For the text-containing cell, return its midpoint in (x, y) coordinate format. 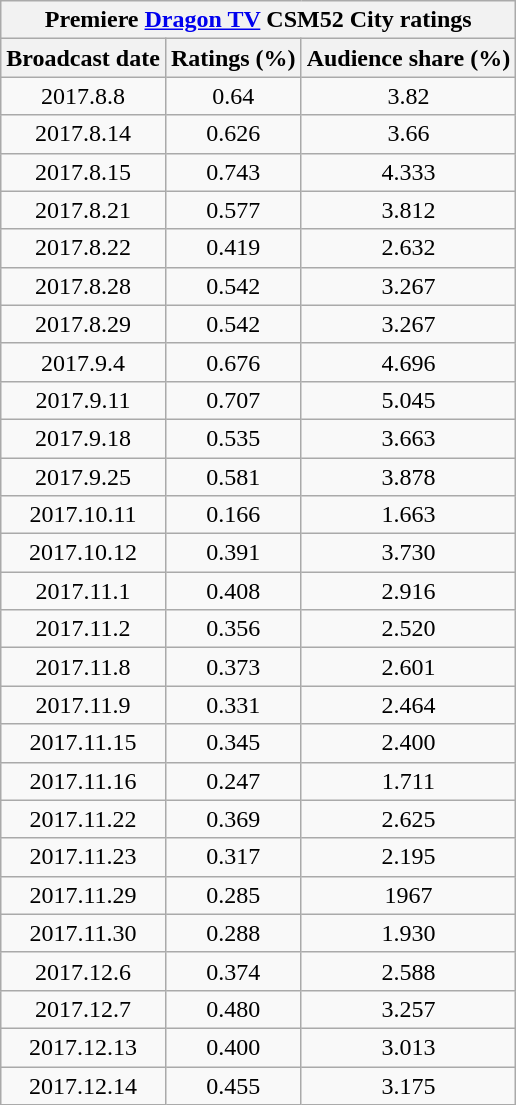
0.288 (233, 933)
2017.11.15 (84, 743)
2.625 (408, 819)
0.581 (233, 477)
2017.9.11 (84, 400)
0.408 (233, 591)
1.663 (408, 515)
2017.11.16 (84, 781)
2017.8.15 (84, 172)
0.356 (233, 629)
2017.10.12 (84, 553)
3.82 (408, 96)
2017.11.1 (84, 591)
0.166 (233, 515)
0.369 (233, 819)
2.601 (408, 667)
0.391 (233, 553)
2017.8.29 (84, 324)
2017.11.30 (84, 933)
Ratings (%) (233, 58)
0.577 (233, 210)
3.812 (408, 210)
1.930 (408, 933)
0.455 (233, 1085)
2017.8.8 (84, 96)
0.535 (233, 438)
2017.8.28 (84, 286)
4.696 (408, 362)
0.419 (233, 248)
2017.9.4 (84, 362)
Premiere Dragon TV CSM52 City ratings (258, 20)
Broadcast date (84, 58)
2017.8.14 (84, 134)
3.257 (408, 1009)
2.916 (408, 591)
2.400 (408, 743)
2.195 (408, 857)
2.464 (408, 705)
3.878 (408, 477)
0.345 (233, 743)
2017.12.14 (84, 1085)
2017.11.23 (84, 857)
1.711 (408, 781)
2017.10.11 (84, 515)
0.373 (233, 667)
0.64 (233, 96)
2.520 (408, 629)
3.663 (408, 438)
3.013 (408, 1047)
4.333 (408, 172)
2017.11.9 (84, 705)
2017.11.2 (84, 629)
0.317 (233, 857)
0.707 (233, 400)
5.045 (408, 400)
3.730 (408, 553)
0.626 (233, 134)
2017.12.6 (84, 971)
2017.9.18 (84, 438)
3.175 (408, 1085)
0.374 (233, 971)
2017.12.13 (84, 1047)
0.331 (233, 705)
2017.12.7 (84, 1009)
2.632 (408, 248)
0.247 (233, 781)
0.743 (233, 172)
2017.8.21 (84, 210)
0.400 (233, 1047)
2017.9.25 (84, 477)
0.285 (233, 895)
2.588 (408, 971)
2017.8.22 (84, 248)
1967 (408, 895)
0.676 (233, 362)
2017.11.22 (84, 819)
2017.11.29 (84, 895)
0.480 (233, 1009)
2017.11.8 (84, 667)
Audience share (%) (408, 58)
3.66 (408, 134)
